Return [x, y] of the center of cell containing provided text 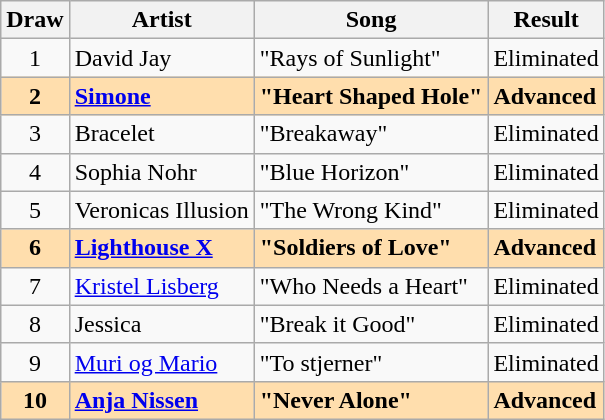
7 [35, 286]
"Rays of Sunlight" [371, 58]
10 [35, 400]
"Who Needs a Heart" [371, 286]
"Never Alone" [371, 400]
"Break it Good" [371, 324]
9 [35, 362]
Sophia Nohr [162, 172]
Result [546, 20]
"The Wrong Kind" [371, 210]
Anja Nissen [162, 400]
Kristel Lisberg [162, 286]
"Breakaway" [371, 134]
David Jay [162, 58]
Veronicas Illusion [162, 210]
Bracelet [162, 134]
"To stjerner" [371, 362]
6 [35, 248]
Simone [162, 96]
Draw [35, 20]
Lighthouse X [162, 248]
Song [371, 20]
1 [35, 58]
Artist [162, 20]
"Soldiers of Love" [371, 248]
5 [35, 210]
2 [35, 96]
3 [35, 134]
Muri og Mario [162, 362]
"Heart Shaped Hole" [371, 96]
"Blue Horizon" [371, 172]
Jessica [162, 324]
4 [35, 172]
8 [35, 324]
